Pinpoint the cell where the given text exists, returning its [x, y] midpoint coordinate. 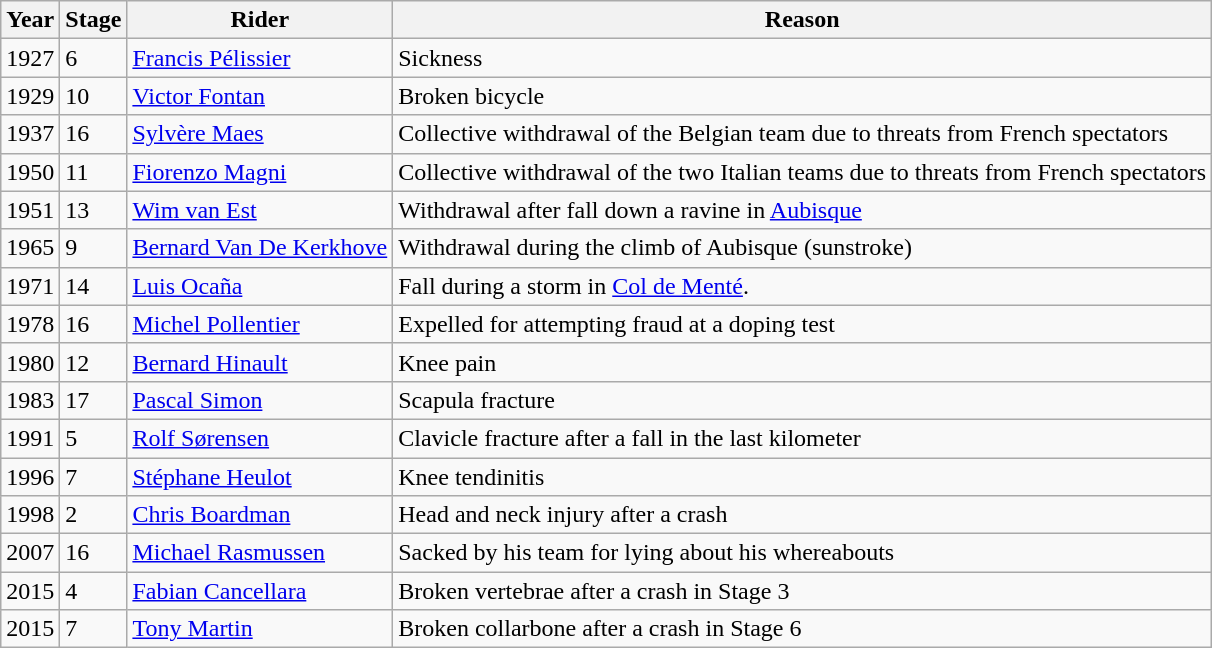
1998 [30, 515]
Sylvère Maes [260, 134]
Broken bicycle [802, 96]
1983 [30, 400]
Clavicle fracture after a fall in the last kilometer [802, 438]
Stéphane Heulot [260, 477]
Pascal Simon [260, 400]
13 [94, 210]
Rider [260, 20]
Withdrawal after fall down a ravine in Aubisque [802, 210]
1951 [30, 210]
1937 [30, 134]
Francis Pélissier [260, 58]
Bernard Hinault [260, 362]
Michael Rasmussen [260, 553]
Withdrawal during the climb of Aubisque (sunstroke) [802, 248]
Collective withdrawal of the Belgian team due to threats from French spectators [802, 134]
Sacked by his team for lying about his whereabouts [802, 553]
Head and neck injury after a crash [802, 515]
1991 [30, 438]
9 [94, 248]
14 [94, 286]
2007 [30, 553]
1929 [30, 96]
Knee tendinitis [802, 477]
2 [94, 515]
5 [94, 438]
10 [94, 96]
Wim van Est [260, 210]
1965 [30, 248]
Luis Ocaña [260, 286]
Reason [802, 20]
1980 [30, 362]
Rolf Sørensen [260, 438]
Michel Pollentier [260, 324]
4 [94, 591]
Collective withdrawal of the two Italian teams due to threats from French spectators [802, 172]
Tony Martin [260, 629]
Sickness [802, 58]
Broken collarbone after a crash in Stage 6 [802, 629]
Year [30, 20]
Broken vertebrae after a crash in Stage 3 [802, 591]
12 [94, 362]
17 [94, 400]
Fall during a storm in Col de Menté. [802, 286]
11 [94, 172]
Victor Fontan [260, 96]
Stage [94, 20]
Knee pain [802, 362]
1927 [30, 58]
1971 [30, 286]
1950 [30, 172]
Scapula fracture [802, 400]
6 [94, 58]
Fabian Cancellara [260, 591]
Bernard Van De Kerkhove [260, 248]
1978 [30, 324]
Fiorenzo Magni [260, 172]
Expelled for attempting fraud at a doping test [802, 324]
Chris Boardman [260, 515]
1996 [30, 477]
